Pinpoint the cell where the given text exists, returning its (x, y) midpoint coordinate. 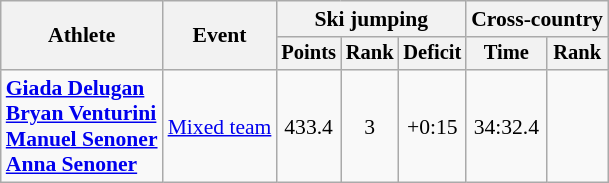
3 (370, 126)
Ski jumping (371, 19)
Time (506, 54)
Cross-country (537, 19)
34:32.4 (506, 126)
Deficit (432, 54)
Mixed team (220, 126)
Event (220, 36)
Giada DeluganBryan VenturiniManuel SenonerAnna Senoner (82, 126)
+0:15 (432, 126)
Athlete (82, 36)
433.4 (308, 126)
Points (308, 54)
